Detect which cell encompasses the target text, then output its [x, y] center coordinate. 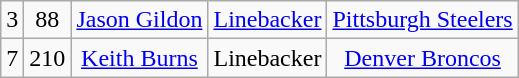
7 [12, 58]
Denver Broncos [422, 58]
Keith Burns [140, 58]
210 [48, 58]
88 [48, 20]
3 [12, 20]
Jason Gildon [140, 20]
Pittsburgh Steelers [422, 20]
